Provide the (x, y) coordinate of the cell's center where the given text is located.  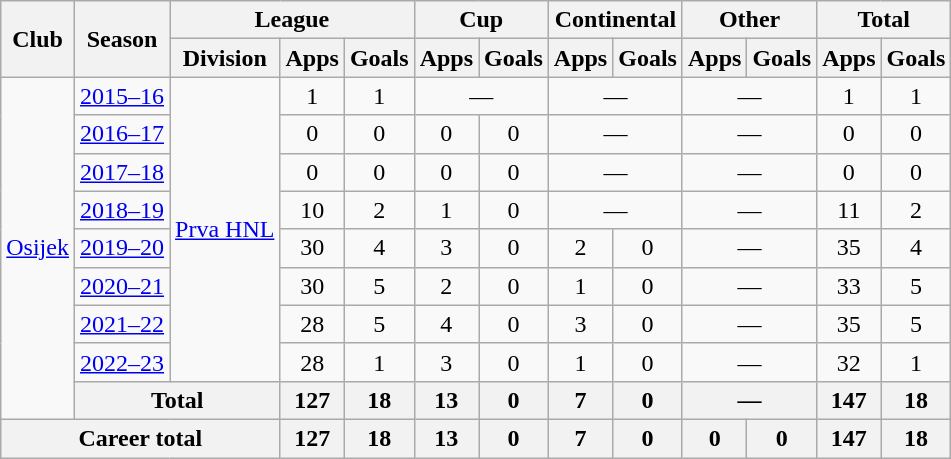
League (292, 20)
Osijek (38, 248)
Continental (615, 20)
2021–22 (122, 324)
2018–19 (122, 210)
Cup (481, 20)
2019–20 (122, 248)
Prva HNL (225, 229)
2017–18 (122, 172)
Career total (140, 438)
11 (849, 210)
33 (849, 286)
Division (225, 58)
Season (122, 39)
Club (38, 39)
2016–17 (122, 134)
2015–16 (122, 96)
2020–21 (122, 286)
10 (312, 210)
2022–23 (122, 362)
Other (749, 20)
32 (849, 362)
